Determine the (X, Y) coordinate at the center of the cell enclosing the given text.  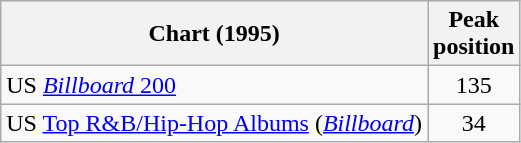
Chart (1995) (214, 34)
US Top R&B/Hip-Hop Albums (Billboard) (214, 123)
US Billboard 200 (214, 85)
34 (474, 123)
Peakposition (474, 34)
135 (474, 85)
